Output the [X, Y] coordinate of the center of the cell containing the given text.  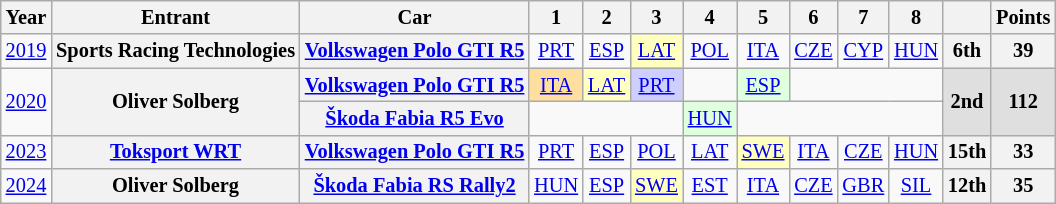
6 [813, 17]
39 [1023, 51]
CYP [864, 51]
112 [1023, 102]
6th [967, 51]
8 [916, 17]
EST [710, 186]
Year [26, 17]
SIL [916, 186]
Sports Racing Technologies [176, 51]
7 [864, 17]
Points [1023, 17]
12th [967, 186]
1 [556, 17]
2 [606, 17]
15th [967, 152]
2019 [26, 51]
Car [414, 17]
2nd [967, 102]
33 [1023, 152]
35 [1023, 186]
2024 [26, 186]
Entrant [176, 17]
Toksport WRT [176, 152]
5 [764, 17]
GBR [864, 186]
2020 [26, 102]
3 [656, 17]
Škoda Fabia R5 Evo [414, 118]
4 [710, 17]
2023 [26, 152]
Škoda Fabia RS Rally2 [414, 186]
